Return (X, Y) of the center of cell containing provided text 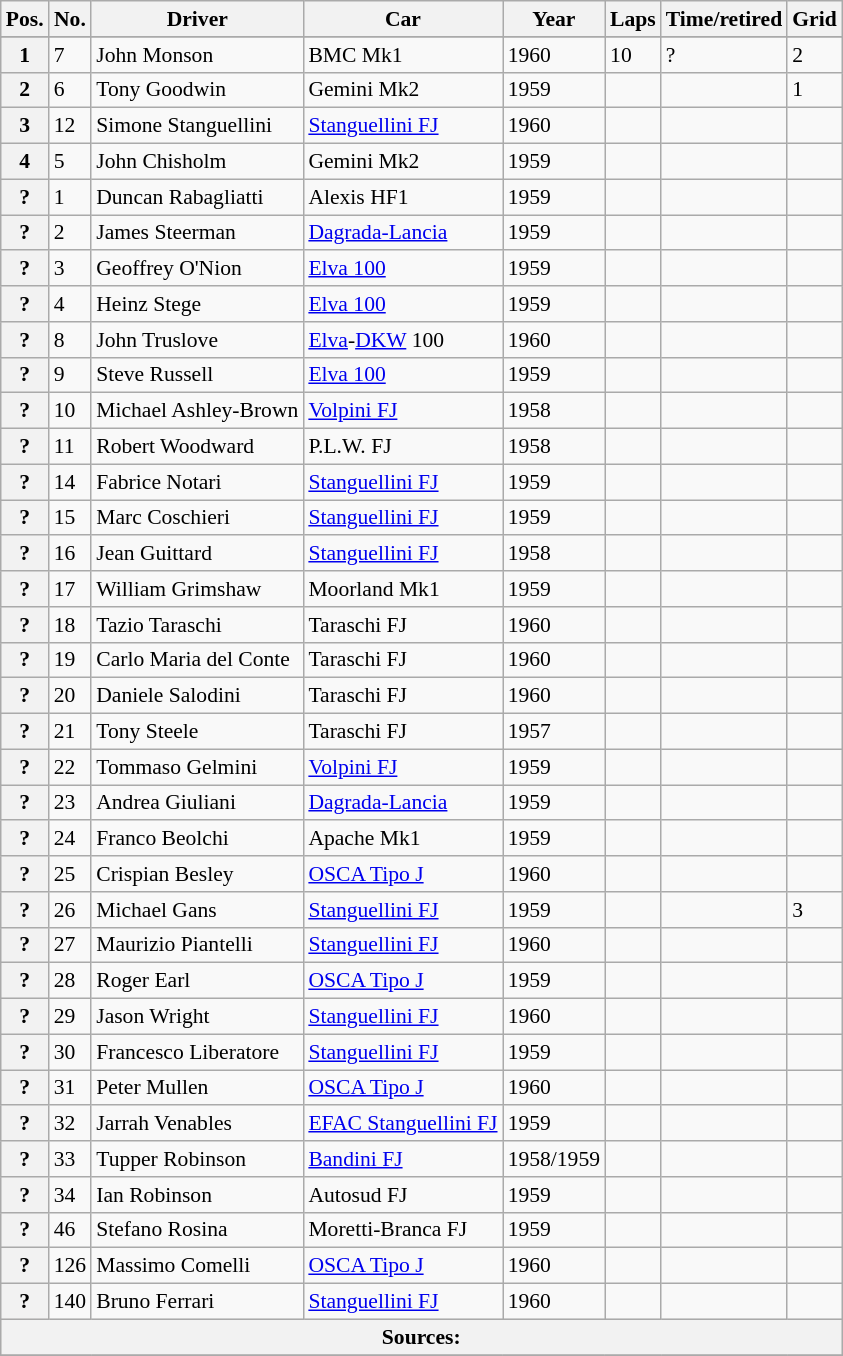
12 (70, 126)
20 (70, 696)
Robert Woodward (197, 447)
140 (70, 1302)
Alexis HF1 (402, 197)
Maurizio Piantelli (197, 945)
Pos. (25, 19)
Fabrice Notari (197, 482)
Roger Earl (197, 981)
John Chisholm (197, 162)
Tupper Robinson (197, 1159)
18 (70, 625)
30 (70, 1052)
22 (70, 767)
25 (70, 874)
31 (70, 1088)
Year (554, 19)
Moorland Mk1 (402, 589)
Moretti-Branca FJ (402, 1230)
Jean Guittard (197, 554)
Bruno Ferrari (197, 1302)
Apache Mk1 (402, 839)
16 (70, 554)
15 (70, 518)
Grid (814, 19)
14 (70, 482)
19 (70, 660)
EFAC Stanguellini FJ (402, 1124)
Car (402, 19)
Laps (633, 19)
Driver (197, 19)
23 (70, 803)
Francesco Liberatore (197, 1052)
17 (70, 589)
Ian Robinson (197, 1195)
Jarrah Venables (197, 1124)
Time/retired (724, 19)
Steve Russell (197, 375)
Tony Steele (197, 732)
Michael Ashley-Brown (197, 411)
Daniele Salodini (197, 696)
Crispian Besley (197, 874)
William Grimshaw (197, 589)
Massimo Comelli (197, 1266)
8 (70, 340)
Franco Beolchi (197, 839)
9 (70, 375)
Duncan Rabagliatti (197, 197)
29 (70, 1017)
Jason Wright (197, 1017)
Simone Stanguellini (197, 126)
26 (70, 910)
28 (70, 981)
6 (70, 90)
11 (70, 447)
33 (70, 1159)
27 (70, 945)
No. (70, 19)
Geoffrey O'Nion (197, 269)
Tommaso Gelmini (197, 767)
James Steerman (197, 233)
Bandini FJ (402, 1159)
34 (70, 1195)
Stefano Rosina (197, 1230)
46 (70, 1230)
Peter Mullen (197, 1088)
126 (70, 1266)
Carlo Maria del Conte (197, 660)
24 (70, 839)
7 (70, 55)
Tazio Taraschi (197, 625)
P.L.W. FJ (402, 447)
Marc Coschieri (197, 518)
1958/1959 (554, 1159)
BMC Mk1 (402, 55)
John Truslove (197, 340)
32 (70, 1124)
Sources: (422, 1337)
5 (70, 162)
Michael Gans (197, 910)
Tony Goodwin (197, 90)
Andrea Giuliani (197, 803)
Elva-DKW 100 (402, 340)
1957 (554, 732)
Heinz Stege (197, 304)
John Monson (197, 55)
21 (70, 732)
Autosud FJ (402, 1195)
